From the cell containing the given text, extract its center point as (X, Y) coordinate. 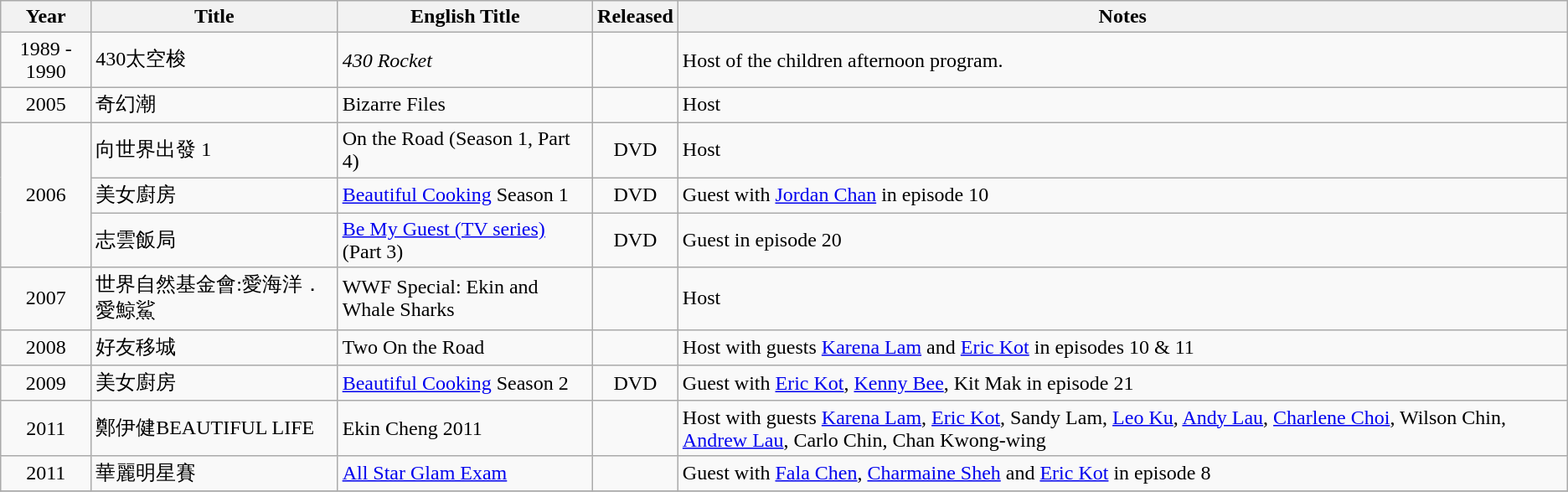
Host with guests Karena Lam, Eric Kot, Sandy Lam, Leo Ku, Andy Lau, Charlene Choi, Wilson Chin, Andrew Lau, Carlo Chin, Chan Kwong-wing (1122, 427)
Host with guests Karena Lam and Eric Kot in episodes 10 & 11 (1122, 347)
Guest with Fala Chen, Charmaine Sheh and Eric Kot in episode 8 (1122, 473)
Bizarre Files (465, 106)
好友移城 (214, 347)
Guest in episode 20 (1122, 240)
430 Rocket (465, 60)
Beautiful Cooking Season 1 (465, 196)
Beautiful Cooking Season 2 (465, 384)
2008 (46, 347)
2007 (46, 298)
Guest with Jordan Chan in episode 10 (1122, 196)
English Title (465, 17)
Notes (1122, 17)
志雲飯局 (214, 240)
WWF Special: Ekin and Whale Sharks (465, 298)
向世界出發 1 (214, 149)
All Star Glam Exam (465, 473)
2006 (46, 194)
Host of the children afternoon program. (1122, 60)
鄭伊健BEAUTIFUL LIFE (214, 427)
奇幻潮 (214, 106)
Year (46, 17)
2005 (46, 106)
Ekin Cheng 2011 (465, 427)
Two On the Road (465, 347)
世界自然基金會:愛海洋．愛鯨鯊 (214, 298)
華麗明星賽 (214, 473)
1989 - 1990 (46, 60)
Guest with Eric Kot, Kenny Bee, Kit Mak in episode 21 (1122, 384)
Released (636, 17)
Title (214, 17)
430太空梭 (214, 60)
2009 (46, 384)
On the Road (Season 1, Part 4) (465, 149)
Be My Guest (TV series) (Part 3) (465, 240)
